Extract the (x, y) coordinate from the center of the cell holding the provided text.  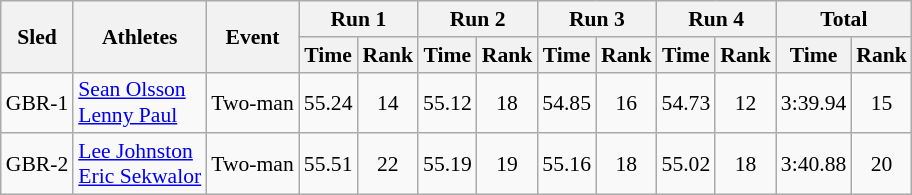
Sean OlssonLenny Paul (140, 102)
3:40.88 (814, 164)
54.73 (686, 102)
55.16 (566, 164)
15 (882, 102)
Total (844, 19)
55.19 (448, 164)
3:39.94 (814, 102)
GBR-1 (37, 102)
19 (508, 164)
54.85 (566, 102)
20 (882, 164)
22 (388, 164)
55.02 (686, 164)
Lee JohnstonEric Sekwalor (140, 164)
12 (746, 102)
Athletes (140, 36)
16 (626, 102)
Run 2 (478, 19)
55.51 (328, 164)
GBR-2 (37, 164)
Sled (37, 36)
Event (252, 36)
55.24 (328, 102)
14 (388, 102)
Run 3 (596, 19)
Run 4 (716, 19)
55.12 (448, 102)
Run 1 (358, 19)
